For the text-containing cell, return its midpoint in [x, y] coordinate format. 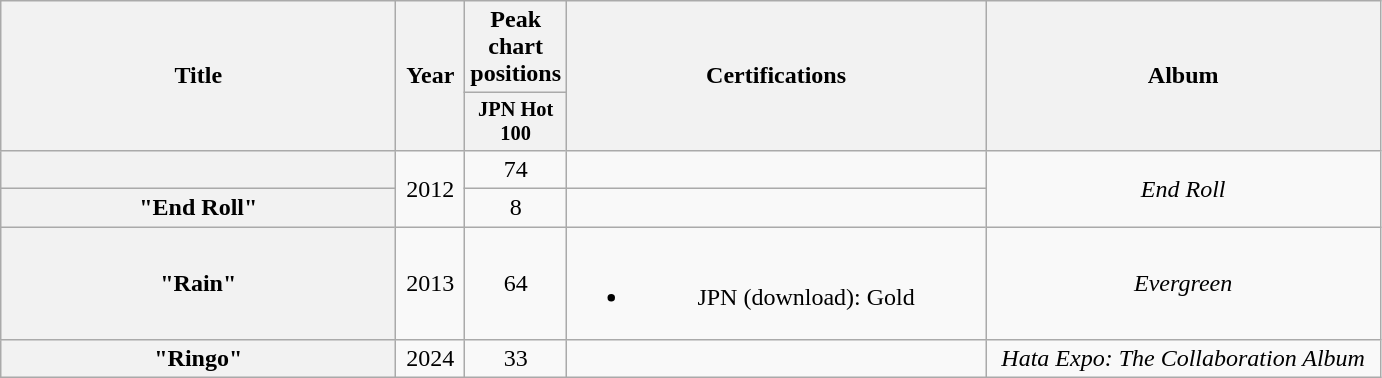
2013 [430, 284]
Title [198, 76]
2012 [430, 188]
Year [430, 76]
Certifications [776, 76]
End Roll [1184, 188]
Peak chart positions [516, 47]
74 [516, 169]
JPN (download): Gold [776, 284]
"Ringo" [198, 359]
2024 [430, 359]
Album [1184, 76]
"End Roll" [198, 208]
JPN Hot 100 [516, 122]
Evergreen [1184, 284]
64 [516, 284]
Hata Expo: The Collaboration Album [1184, 359]
"Rain" [198, 284]
8 [516, 208]
33 [516, 359]
